For the text-containing cell, return its midpoint in (x, y) coordinate format. 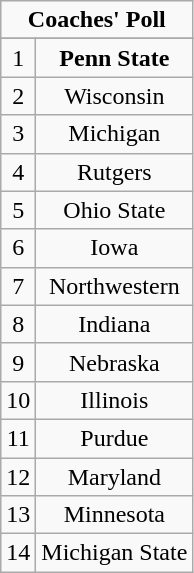
Indiana (114, 324)
Iowa (114, 248)
1 (18, 58)
Michigan State (114, 553)
Purdue (114, 438)
Illinois (114, 400)
3 (18, 134)
Rutgers (114, 172)
Coaches' Poll (97, 20)
Penn State (114, 58)
Northwestern (114, 286)
6 (18, 248)
Maryland (114, 477)
7 (18, 286)
14 (18, 553)
Ohio State (114, 210)
12 (18, 477)
13 (18, 515)
10 (18, 400)
4 (18, 172)
Nebraska (114, 362)
2 (18, 96)
Wisconsin (114, 96)
5 (18, 210)
Minnesota (114, 515)
8 (18, 324)
Michigan (114, 134)
9 (18, 362)
11 (18, 438)
